Output the (X, Y) coordinate of the center of the cell containing the given text.  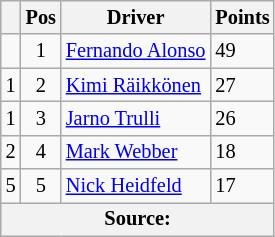
Nick Heidfeld (136, 186)
Jarno Trulli (136, 118)
Points (242, 17)
18 (242, 152)
Pos (41, 17)
Source: (138, 219)
17 (242, 186)
Fernando Alonso (136, 51)
Kimi Räikkönen (136, 85)
49 (242, 51)
3 (41, 118)
4 (41, 152)
26 (242, 118)
Mark Webber (136, 152)
27 (242, 85)
Driver (136, 17)
